Locate the cell with the specified text and output its (x, y) center coordinate. 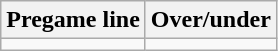
Over/under (210, 20)
Pregame line (74, 20)
